Output the (X, Y) coordinate of the center of the cell containing the given text.  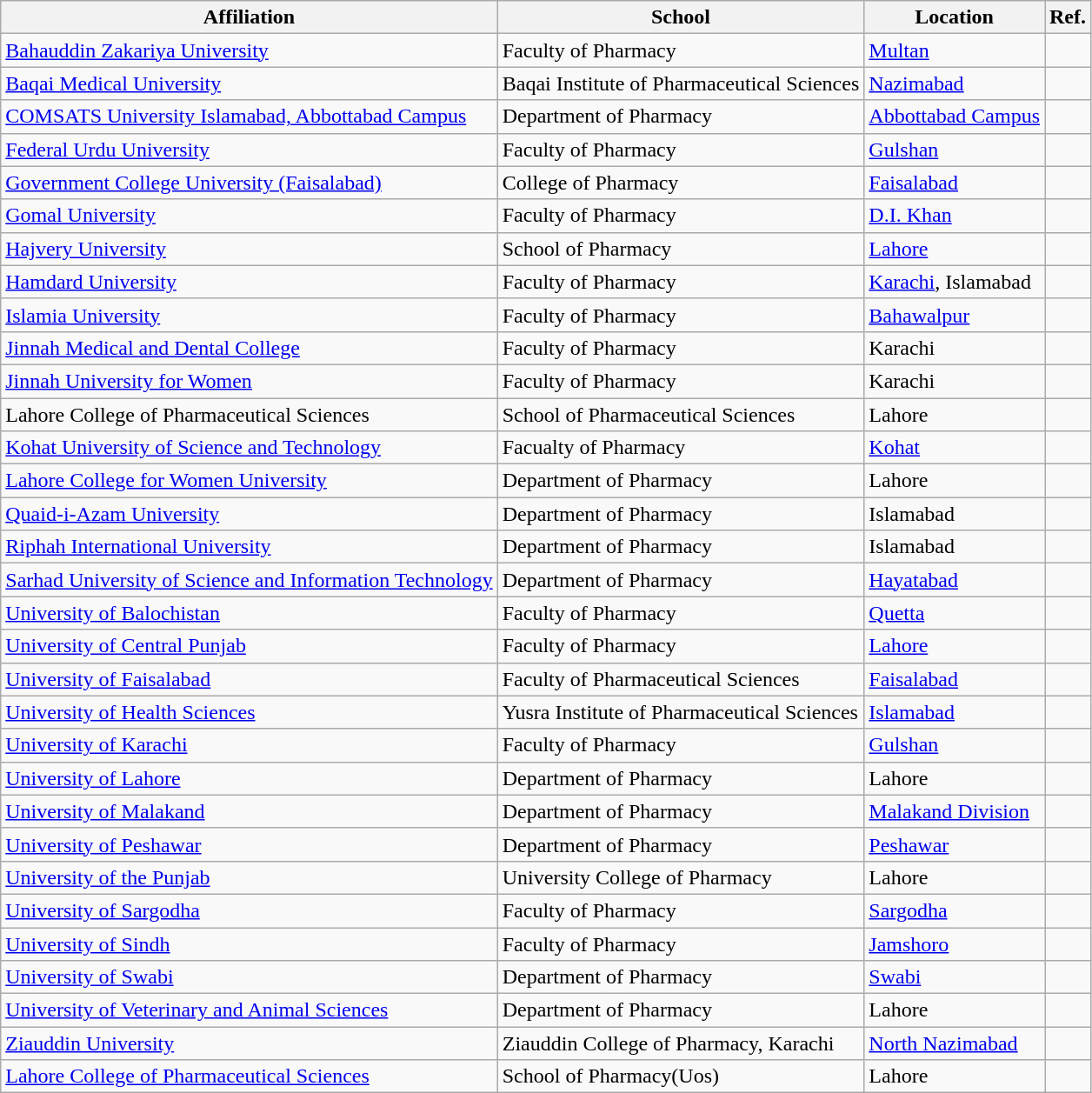
University of Swabi (249, 977)
University of Faisalabad (249, 679)
Hayatabad (955, 580)
D.I. Khan (955, 216)
Government College University (Faisalabad) (249, 183)
Swabi (955, 977)
Hamdard University (249, 282)
University of Peshawar (249, 844)
Malakand Division (955, 811)
Baqai Institute of Pharmaceutical Sciences (681, 83)
Abbottabad Campus (955, 117)
University of Lahore (249, 778)
University of Malakand (249, 811)
Lahore College for Women University (249, 481)
Nazimabad (955, 83)
Bahawalpur (955, 315)
Multan (955, 50)
University of Health Sciences (249, 712)
University of Sindh (249, 943)
Facualty of Pharmacy (681, 448)
Jinnah University for Women (249, 381)
Kohat (955, 448)
University of Balochistan (249, 613)
Yusra Institute of Pharmaceutical Sciences (681, 712)
University of the Punjab (249, 877)
Affiliation (249, 17)
Quetta (955, 613)
University of Veterinary and Animal Sciences (249, 1010)
Gomal University (249, 216)
School of Pharmaceutical Sciences (681, 415)
Ref. (1068, 17)
Jinnah Medical and Dental College (249, 348)
Quaid-i-Azam University (249, 514)
School of Pharmacy (681, 249)
Sargodha (955, 910)
Ziauddin University (249, 1043)
School of Pharmacy(Uos) (681, 1076)
Islamia University (249, 315)
Hajvery University (249, 249)
Baqai Medical University (249, 83)
Peshawar (955, 844)
Sarhad University of Science and Information Technology (249, 580)
University College of Pharmacy (681, 877)
University of Sargodha (249, 910)
Riphah International University (249, 547)
Bahauddin Zakariya University (249, 50)
COMSATS University Islamabad, Abbottabad Campus (249, 117)
Kohat University of Science and Technology (249, 448)
Faculty of Pharmaceutical Sciences (681, 679)
Karachi, Islamabad (955, 282)
Location (955, 17)
College of Pharmacy (681, 183)
Ziauddin College of Pharmacy, Karachi (681, 1043)
Jamshoro (955, 943)
School (681, 17)
North Nazimabad (955, 1043)
University of Karachi (249, 745)
University of Central Punjab (249, 646)
Federal Urdu University (249, 150)
